Output the (X, Y) coordinate of the center of the cell containing the given text.  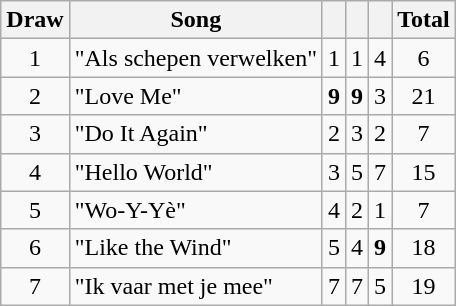
Draw (35, 20)
"Love Me" (196, 96)
"Hello World" (196, 172)
19 (424, 286)
15 (424, 172)
18 (424, 248)
"Ik vaar met je mee" (196, 286)
"Als schepen verwelken" (196, 58)
"Like the Wind" (196, 248)
"Wo-Y-Yè" (196, 210)
"Do It Again" (196, 134)
21 (424, 96)
Song (196, 20)
Total (424, 20)
